Scan for the cell matching the given text and deliver its (x, y) coordinate at center. 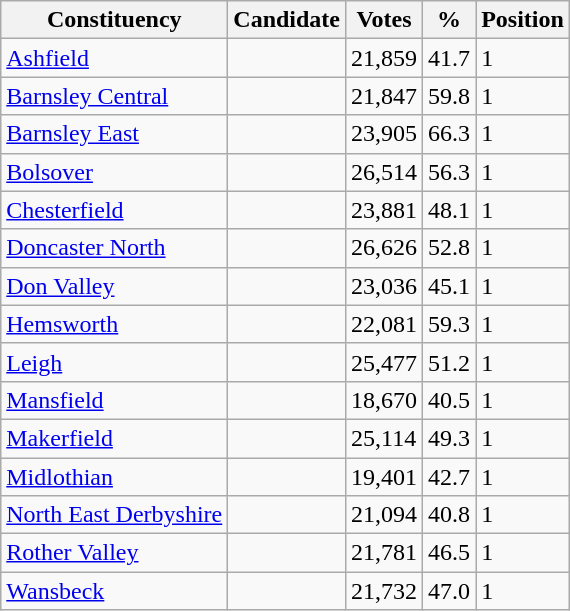
26,626 (384, 248)
Ashfield (114, 58)
Barnsley Central (114, 96)
23,905 (384, 134)
Hemsworth (114, 324)
Constituency (114, 20)
21,094 (384, 515)
26,514 (384, 172)
Position (523, 20)
51.2 (450, 362)
23,881 (384, 210)
18,670 (384, 400)
Leigh (114, 362)
49.3 (450, 438)
40.5 (450, 400)
Midlothian (114, 477)
Doncaster North (114, 248)
Barnsley East (114, 134)
North East Derbyshire (114, 515)
Chesterfield (114, 210)
21,847 (384, 96)
19,401 (384, 477)
Don Valley (114, 286)
41.7 (450, 58)
21,781 (384, 553)
Mansfield (114, 400)
Rother Valley (114, 553)
Bolsover (114, 172)
40.8 (450, 515)
25,477 (384, 362)
59.3 (450, 324)
22,081 (384, 324)
21,732 (384, 591)
25,114 (384, 438)
46.5 (450, 553)
59.8 (450, 96)
21,859 (384, 58)
47.0 (450, 591)
Votes (384, 20)
23,036 (384, 286)
Candidate (287, 20)
48.1 (450, 210)
52.8 (450, 248)
Wansbeck (114, 591)
45.1 (450, 286)
% (450, 20)
66.3 (450, 134)
Makerfield (114, 438)
56.3 (450, 172)
42.7 (450, 477)
